From the cell containing the given text, extract its center point as (x, y) coordinate. 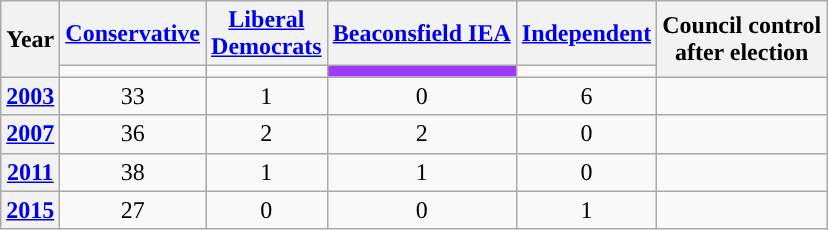
38 (133, 172)
2011 (30, 172)
2003 (30, 96)
Beaconsfield IEA (422, 34)
27 (133, 210)
Liberal Democrats (267, 34)
33 (133, 96)
Year (30, 39)
36 (133, 134)
6 (586, 96)
Council controlafter election (742, 39)
Conservative (133, 34)
Independent (586, 34)
2007 (30, 134)
2015 (30, 210)
